Locate the cell with the specified text and output its (X, Y) center coordinate. 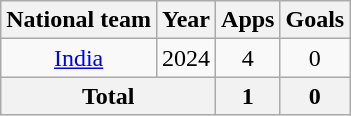
4 (248, 58)
National team (79, 20)
Apps (248, 20)
Total (108, 96)
India (79, 58)
Goals (315, 20)
1 (248, 96)
Year (186, 20)
2024 (186, 58)
